From the cell containing the given text, extract its center point as (x, y) coordinate. 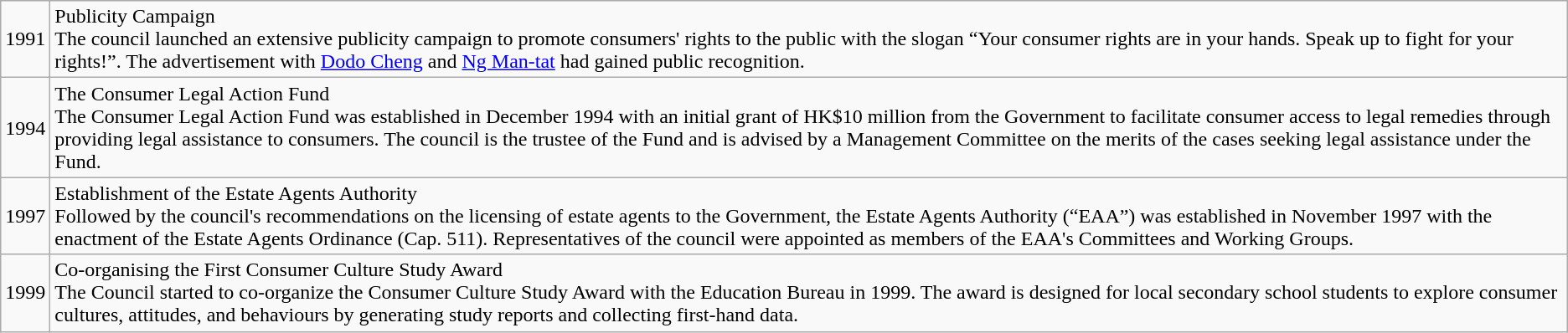
1997 (25, 216)
1999 (25, 293)
1991 (25, 39)
1994 (25, 127)
